Search for the cell housing the specified text and yield its (X, Y) center coordinate. 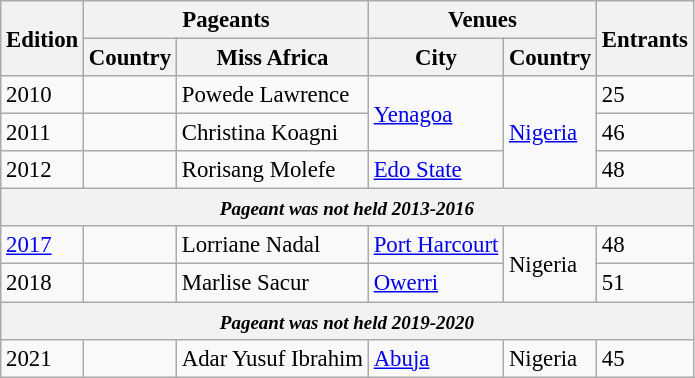
Christina Koagni (272, 133)
Rorisang Molefe (272, 170)
Pageant was not held 2013-2016 (347, 208)
2021 (42, 358)
46 (644, 133)
Adar Yusuf Ibrahim (272, 358)
2017 (42, 245)
Lorriane Nadal (272, 245)
Pageant was not held 2019-2020 (347, 321)
51 (644, 283)
2012 (42, 170)
2018 (42, 283)
Miss Africa (272, 58)
45 (644, 358)
Venues (482, 20)
25 (644, 95)
2010 (42, 95)
Powede Lawrence (272, 95)
Entrants (644, 38)
Yenagoa (436, 114)
Edo State (436, 170)
Port Harcourt (436, 245)
Edition (42, 38)
Marlise Sacur (272, 283)
Pageants (226, 20)
City (436, 58)
Abuja (436, 358)
2011 (42, 133)
Owerri (436, 283)
